Determine the (x, y) coordinate at the center of the cell enclosing the given text.  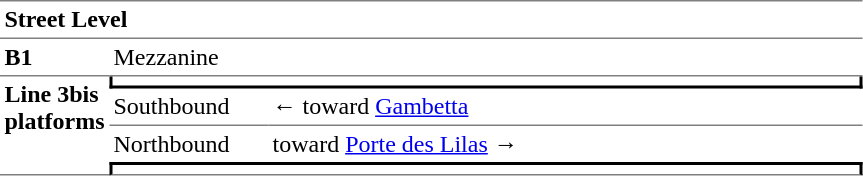
Street Level (431, 20)
toward Porte des Lilas → (565, 144)
← toward Gambetta (565, 107)
Line 3bis platforms (54, 126)
B1 (54, 58)
Southbound (188, 107)
Mezzanine (486, 58)
Northbound (188, 144)
